For the text-containing cell, return its midpoint in [X, Y] coordinate format. 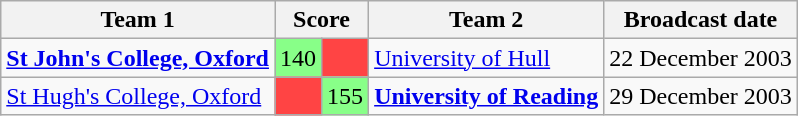
Team 2 [486, 20]
St John's College, Oxford [138, 58]
Broadcast date [701, 20]
29 December 2003 [701, 96]
22 December 2003 [701, 58]
St Hugh's College, Oxford [138, 96]
140 [298, 58]
University of Hull [486, 58]
Team 1 [138, 20]
University of Reading [486, 96]
Score [321, 20]
155 [346, 96]
